Return the [x, y] coordinate for the center point of the cell that contains the specified text.  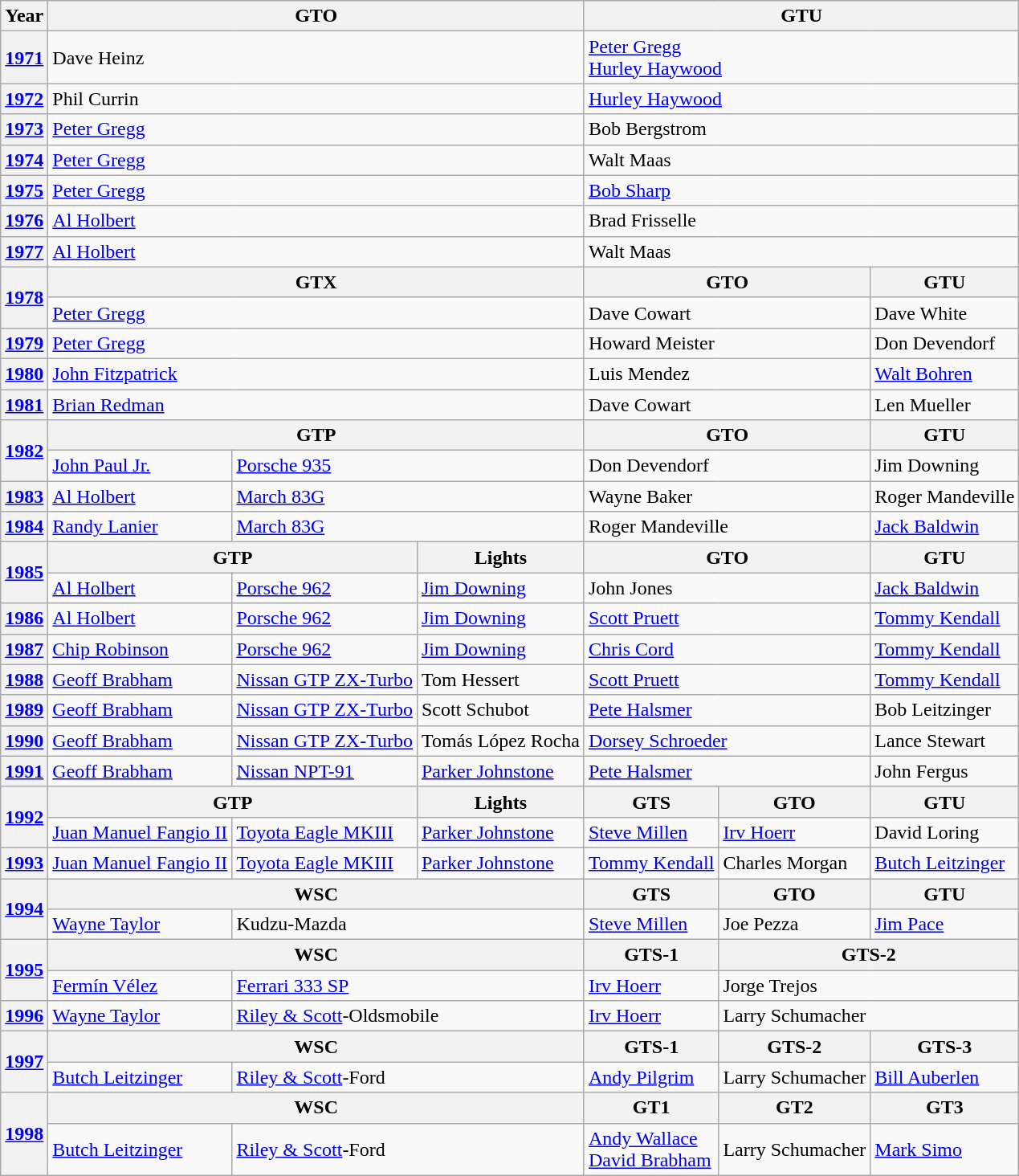
Fermín Vélez [140, 986]
Dave White [944, 312]
GTS-3 [944, 1047]
1988 [24, 680]
1982 [24, 451]
Riley & Scott-Oldsmobile [408, 1016]
Joe Pezza [795, 925]
Jorge Trejos [869, 986]
1991 [24, 771]
Dave Heinz [316, 58]
Bob Bergstrom [801, 129]
Wayne Baker [727, 496]
Howard Meister [727, 343]
1974 [24, 160]
1987 [24, 649]
John Fergus [944, 771]
Nissan NPT-91 [324, 771]
1978 [24, 297]
Len Mueller [944, 404]
John Paul Jr. [140, 466]
Andy Wallace David Brabham [650, 1149]
1979 [24, 343]
John Fitzpatrick [316, 374]
Randy Lanier [140, 527]
1996 [24, 1016]
Phil Currin [316, 99]
Peter Gregg Hurley Haywood [801, 58]
1977 [24, 251]
Chris Cord [727, 649]
Hurley Haywood [801, 99]
1995 [24, 970]
1981 [24, 404]
Tom Hessert [500, 680]
Scott Schubot [500, 710]
1986 [24, 619]
GT2 [795, 1108]
1994 [24, 909]
1976 [24, 221]
Bob Sharp [801, 190]
Andy Pilgrim [650, 1077]
Brad Frisselle [801, 221]
Porsche 935 [408, 466]
1983 [24, 496]
1997 [24, 1062]
John Jones [727, 588]
1973 [24, 129]
Chip Robinson [140, 649]
1984 [24, 527]
Tomás López Rocha [500, 741]
1985 [24, 573]
Lance Stewart [944, 741]
David Loring [944, 832]
Walt Bohren [944, 374]
1993 [24, 863]
1972 [24, 99]
Bob Leitzinger [944, 710]
1971 [24, 58]
Charles Morgan [795, 863]
1980 [24, 374]
GT1 [650, 1108]
1998 [24, 1134]
Luis Mendez [727, 374]
GT3 [944, 1108]
1992 [24, 817]
1990 [24, 741]
Brian Redman [316, 404]
Ferrari 333 SP [408, 986]
GTX [316, 282]
Mark Simo [944, 1149]
Bill Auberlen [944, 1077]
Jim Pace [944, 925]
Kudzu-Mazda [408, 925]
1975 [24, 190]
Dorsey Schroeder [727, 741]
1989 [24, 710]
Year [24, 16]
